For the text-containing cell, return its midpoint in (X, Y) coordinate format. 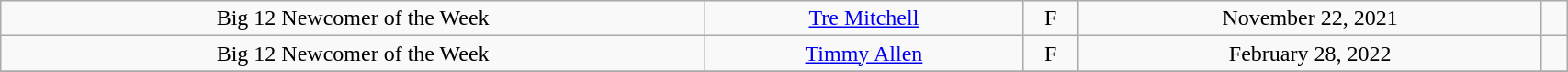
Tre Mitchell (864, 18)
November 22, 2021 (1310, 18)
February 28, 2022 (1310, 54)
Timmy Allen (864, 54)
